Find where the given text appears and provide that cell's center as (x, y) coordinate. 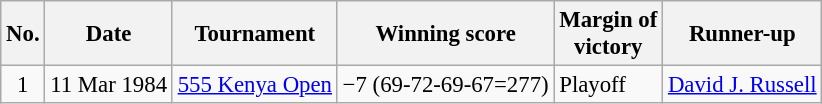
11 Mar 1984 (108, 85)
Playoff (608, 85)
No. (23, 34)
555 Kenya Open (254, 85)
Winning score (446, 34)
Date (108, 34)
Tournament (254, 34)
David J. Russell (742, 85)
1 (23, 85)
−7 (69-72-69-67=277) (446, 85)
Runner-up (742, 34)
Margin ofvictory (608, 34)
